Extract the [x, y] coordinate from the center of the cell holding the provided text.  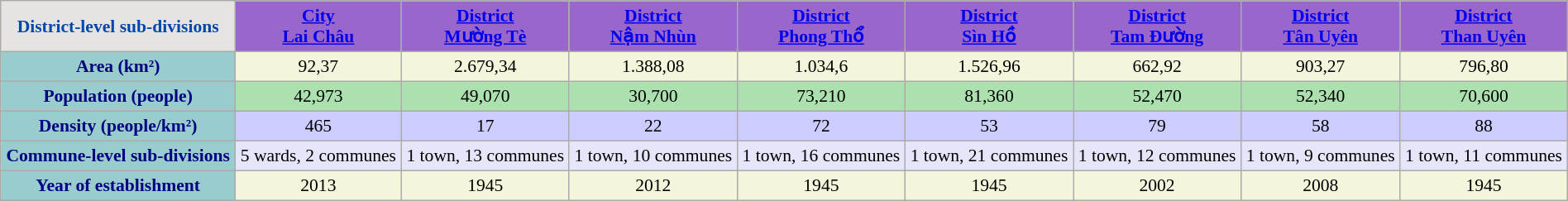
79 [1158, 127]
1.388,08 [653, 67]
5 wards, 2 communes [319, 156]
30,700 [653, 97]
1 town, 16 communes [820, 156]
52,340 [1321, 97]
District Than Uyên [1484, 26]
72 [820, 127]
District Nậm Nhùn [653, 26]
District Tân Uyên [1321, 26]
District Sìn Hồ [989, 26]
District-level sub-divisions [118, 26]
Year of establishment [118, 186]
88 [1484, 127]
42,973 [319, 97]
662,92 [1158, 67]
17 [485, 127]
73,210 [820, 97]
2002 [1158, 186]
1 town, 12 communes [1158, 156]
Area (km²) [118, 67]
District Tam Đường [1158, 26]
1 town, 10 communes [653, 156]
92,37 [319, 67]
903,27 [1321, 67]
District Phong Thổ [820, 26]
1 town, 9 communes [1321, 156]
1.034,6 [820, 67]
City Lai Châu [319, 26]
58 [1321, 127]
1 town, 11 communes [1484, 156]
52,470 [1158, 97]
49,070 [485, 97]
Commune-level sub-divisions [118, 156]
1 town, 21 communes [989, 156]
2013 [319, 186]
465 [319, 127]
22 [653, 127]
Density (people/km²) [118, 127]
District Mường Tè [485, 26]
2008 [1321, 186]
70,600 [1484, 97]
796,80 [1484, 67]
81,360 [989, 97]
2.679,34 [485, 67]
Population (people) [118, 97]
1 town, 13 communes [485, 156]
53 [989, 127]
2012 [653, 186]
1.526,96 [989, 67]
